Locate the cell with the specified text and output its (x, y) center coordinate. 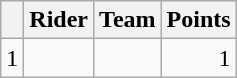
Rider (59, 20)
Team (128, 20)
Points (198, 20)
